Capture the cell that displays the provided text and extract its [x, y] central coordinate. 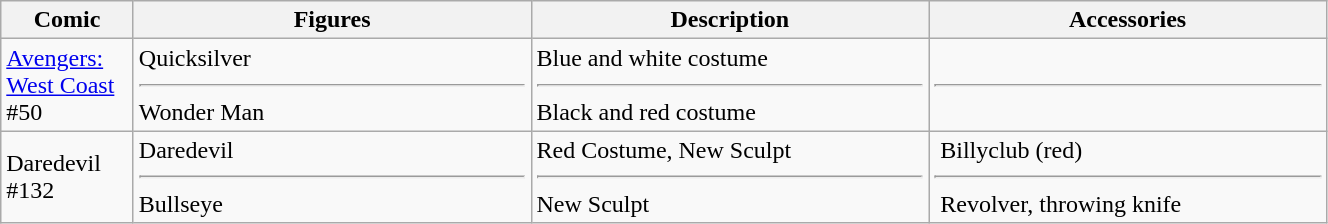
DaredevilBullseye [332, 177]
Figures [332, 20]
Billyclub (red) Revolver, throwing knife [1128, 177]
QuicksilverWonder Man [332, 85]
Accessories [1128, 20]
Blue and white costumeBlack and red costume [730, 85]
Red Costume, New SculptNew Sculpt [730, 177]
Description [730, 20]
Daredevil #132 [68, 177]
Avengers: West Coast #50 [68, 85]
Comic [68, 20]
